Search for the cell housing the specified text and yield its (X, Y) center coordinate. 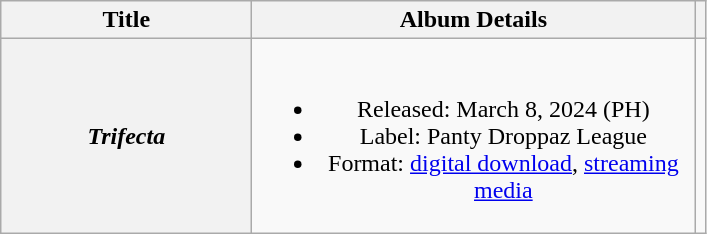
Title (126, 20)
Released: March 8, 2024 (PH)Label: Panty Droppaz LeagueFormat: digital download, streaming media (474, 136)
Album Details (474, 20)
Trifecta (126, 136)
